Search for the cell housing the specified text and yield its (X, Y) center coordinate. 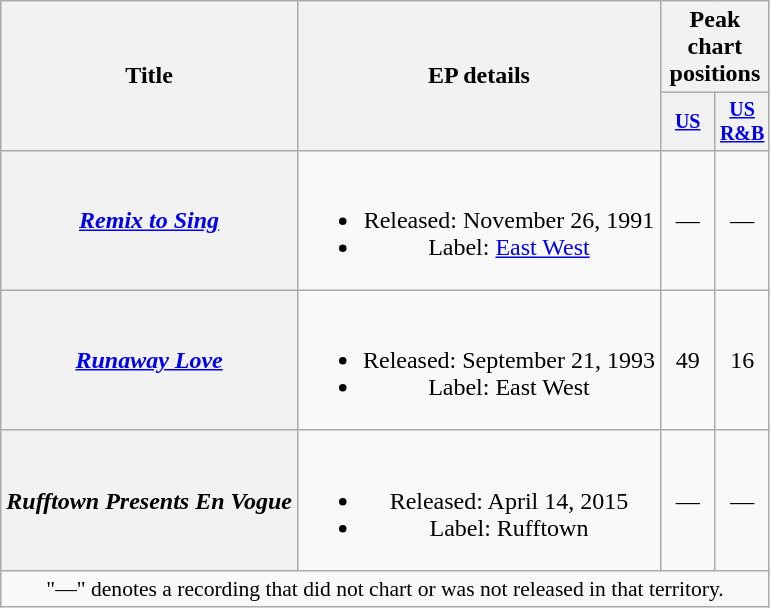
49 (687, 360)
16 (742, 360)
Released: April 14, 2015Label: Rufftown (478, 500)
Peak chart positions (714, 47)
US R&B (742, 122)
Released: November 26, 1991Label: East West (478, 220)
US (687, 122)
Title (150, 76)
Runaway Love (150, 360)
Remix to Sing (150, 220)
"—" denotes a recording that did not chart or was not released in that territory. (386, 588)
Released: September 21, 1993Label: East West (478, 360)
EP details (478, 76)
Rufftown Presents En Vogue (150, 500)
